For the text-containing cell, return its midpoint in (X, Y) coordinate format. 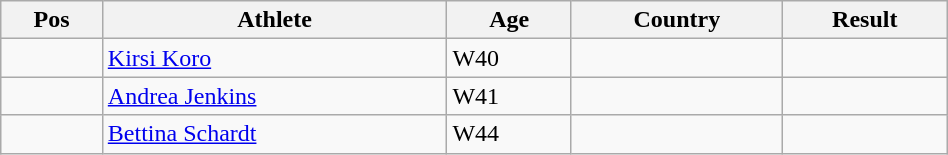
Country (676, 20)
Andrea Jenkins (274, 96)
Bettina Schardt (274, 134)
Age (510, 20)
Athlete (274, 20)
Pos (52, 20)
Kirsi Koro (274, 58)
W44 (510, 134)
W41 (510, 96)
W40 (510, 58)
Result (864, 20)
